Pinpoint the cell where the given text exists, returning its (X, Y) midpoint coordinate. 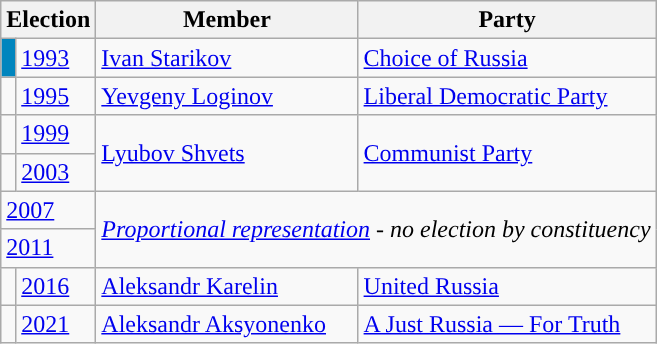
2011 (48, 248)
Member (227, 20)
United Russia (507, 286)
Lyubov Shvets (227, 153)
Aleksandr Aksyonenko (227, 324)
Party (507, 20)
Liberal Democratic Party (507, 96)
Aleksandr Karelin (227, 286)
2007 (48, 210)
1999 (56, 134)
A Just Russia — For Truth (507, 324)
Ivan Starikov (227, 58)
2016 (56, 286)
Choice of Russia (507, 58)
Communist Party (507, 153)
Proportional representation - no election by constituency (376, 229)
2003 (56, 172)
2021 (56, 324)
Yevgeny Loginov (227, 96)
1993 (56, 58)
Election (48, 20)
1995 (56, 96)
